Provide the (x, y) coordinate of the cell's center where the given text is located.  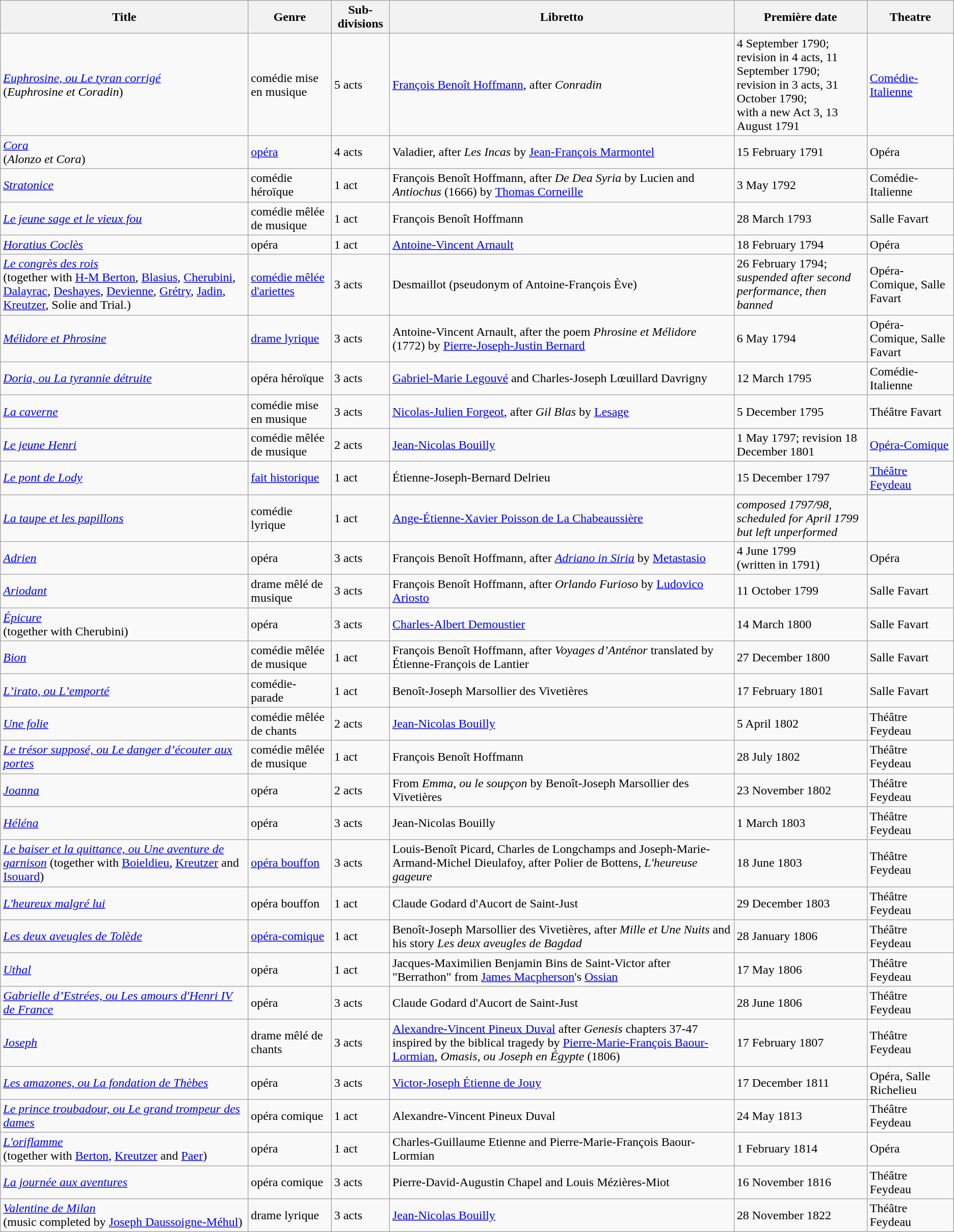
3 May 1792 (800, 185)
Charles-Albert Demoustier (562, 625)
Gabrielle d’Estrées, ou Les amours d'Henri IV de France (124, 1003)
Nicolas-Julien Forgeot, after Gil Blas by Lesage (562, 412)
27 December 1800 (800, 657)
Stratonice (124, 185)
15 December 1797 (800, 478)
drame mêlé de musique (290, 591)
comédie héroïque (290, 185)
26 February 1794;suspended after second performance, then banned (800, 284)
Valentine de Milan(music completed by Joseph Daussoigne-Méhul) (124, 1216)
François Benoît Hoffmann, after De Dea Syria by Lucien and Antiochus (1666) by Thomas Corneille (562, 185)
Les amazones, ou La fondation de Thèbes (124, 1082)
28 January 1806 (800, 936)
Gabriel-Marie Legouvé and Charles-Joseph Lœuillard Davrigny (562, 378)
Opéra-Comique (910, 444)
Uthal (124, 969)
Libretto (562, 17)
drame mêlé de chants (290, 1042)
Euphrosine, ou Le tyran corrigé(Euphrosine et Coradin) (124, 85)
La caverne (124, 412)
Sub­divisions (360, 17)
composed 1797/98,scheduled for April 1799 but left unperformed (800, 518)
16 November 1816 (800, 1182)
4 acts (360, 152)
comédie mêlée d'ariettes (290, 284)
Joseph (124, 1042)
Benoît-Joseph Marsollier des Vivetières (562, 691)
Desmaillot (pseudonym of Antoine-François Ève) (562, 284)
François Benoît Hoffmann, after Orlando Furioso by Ludovico Ariosto (562, 591)
Adrien (124, 558)
Le jeune Henri (124, 444)
Horatius Coclès (124, 245)
L'oriflamme(together with Berton, Kreutzer and Paer) (124, 1149)
Charles-Guillaume Etienne and Pierre-Marie-François Baour-Lormian (562, 1149)
Le jeune sage et le vieux fou (124, 218)
fait historique (290, 478)
24 May 1813 (800, 1116)
1 February 1814 (800, 1149)
Victor-Joseph Étienne de Jouy (562, 1082)
Étienne-Joseph-Bernard Delrieu (562, 478)
5 December 1795 (800, 412)
Le prince troubadour, ou Le grand trompeur des dames (124, 1116)
Bion (124, 657)
comédie lyrique (290, 518)
28 November 1822 (800, 1216)
17 February 1801 (800, 691)
François Benoît Hoffmann, after Conradin (562, 85)
Benoît-Joseph Marsollier des Vivetières, after Mille et Une Nuits and his story Les deux aveugles de Bagdad (562, 936)
5 acts (360, 85)
18 June 1803 (800, 863)
Les deux aveugles de Tolède (124, 936)
Le congrès des rois(together with H-M Berton, Blasius, Cherubini, Dalayrac, Deshayes, Devienne, Grétry, Jadin, Kreutzer, Solie and Trial.) (124, 284)
Jacques-Maximilien Benjamin Bins de Saint-Victor after "Berrathon" from James Macpherson's Ossian (562, 969)
comédie-parade (290, 691)
14 March 1800 (800, 625)
11 October 1799 (800, 591)
23 November 1802 (800, 790)
François Benoît Hoffmann, after Adriano in Siria by Metastasio (562, 558)
Title (124, 17)
Antoine-Vincent Arnault, after the poem Phrosine et Mélidore (1772) by Pierre-Joseph-Justin Bernard (562, 338)
29 December 1803 (800, 903)
Le baiser et la quittance, ou Une aventure de garnison (together with Boieldieu, Kreutzer and Isouard) (124, 863)
Valadier, after Les Incas by Jean-François Marmontel (562, 152)
Une folie (124, 724)
18 February 1794 (800, 245)
Doria, ou La tyrannie détruite (124, 378)
Alexandre-Vincent Pineux Duval (562, 1116)
28 June 1806 (800, 1003)
1 March 1803 (800, 823)
Théâtre Favart (910, 412)
Première date (800, 17)
1 May 1797; revision 18 December 1801 (800, 444)
Mélidore et Phrosine (124, 338)
28 March 1793 (800, 218)
comédie mêlée de chants (290, 724)
From Emma, ou le soupçon by Benoît-Joseph Marsollier des Vivetières (562, 790)
17 May 1806 (800, 969)
12 March 1795 (800, 378)
L’irato, ou L’emporté (124, 691)
Héléna (124, 823)
Épicure(together with Cherubini) (124, 625)
Le pont de Lody (124, 478)
15 February 1791 (800, 152)
La taupe et les papillons (124, 518)
opéra-comique (290, 936)
17 December 1811 (800, 1082)
28 July 1802 (800, 757)
Theatre (910, 17)
François Benoît Hoffmann, after Voyages d’Anténor translated by Étienne-François de Lantier (562, 657)
Genre (290, 17)
5 April 1802 (800, 724)
4 September 1790;revision in 4 acts, 11 September 1790;revision in 3 acts, 31 October 1790;with a new Act 3, 13 August 1791 (800, 85)
Ariodant (124, 591)
6 May 1794 (800, 338)
Cora(Alonzo et Cora) (124, 152)
Joanna (124, 790)
L'heureux malgré lui (124, 903)
Opéra, Salle Richelieu (910, 1082)
Louis-Benoît Picard, Charles de Longchamps and Joseph-Marie-Armand-Michel Dieulafoy, after Polier de Bottens, L'heureuse gageure (562, 863)
4 June 1799(written in 1791) (800, 558)
Antoine-Vincent Arnault (562, 245)
opéra héroïque (290, 378)
17 February 1807 (800, 1042)
Le trésor supposé, ou Le danger d’écouter aux portes (124, 757)
Ange-Étienne-Xavier Poisson de La Chabeaussière (562, 518)
La journée aux aventures (124, 1182)
Pierre-David-Augustin Chapel and Louis Mézières-Miot (562, 1182)
